For the text-containing cell, return its midpoint in [x, y] coordinate format. 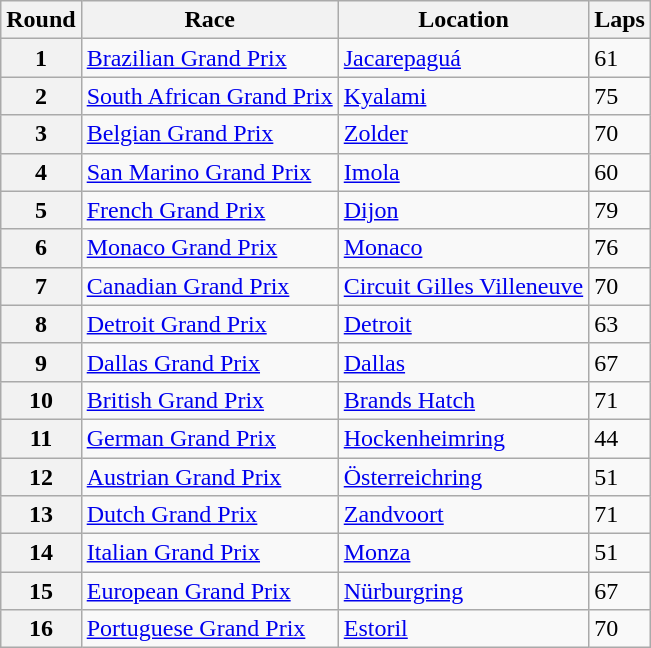
3 [41, 134]
German Grand Prix [210, 438]
Jacarepaguá [463, 58]
French Grand Prix [210, 210]
Estoril [463, 629]
Monza [463, 553]
Circuit Gilles Villeneuve [463, 286]
60 [620, 172]
Austrian Grand Prix [210, 477]
European Grand Prix [210, 591]
Round [41, 20]
Laps [620, 20]
Location [463, 20]
6 [41, 248]
Canadian Grand Prix [210, 286]
44 [620, 438]
Dijon [463, 210]
5 [41, 210]
San Marino Grand Prix [210, 172]
8 [41, 324]
14 [41, 553]
11 [41, 438]
Dallas Grand Prix [210, 362]
4 [41, 172]
Detroit Grand Prix [210, 324]
Portuguese Grand Prix [210, 629]
Kyalami [463, 96]
Imola [463, 172]
Detroit [463, 324]
79 [620, 210]
12 [41, 477]
Race [210, 20]
76 [620, 248]
Dallas [463, 362]
Zolder [463, 134]
Brazilian Grand Prix [210, 58]
Dutch Grand Prix [210, 515]
Monaco [463, 248]
63 [620, 324]
2 [41, 96]
Nürburgring [463, 591]
Belgian Grand Prix [210, 134]
British Grand Prix [210, 400]
1 [41, 58]
Zandvoort [463, 515]
15 [41, 591]
Österreichring [463, 477]
7 [41, 286]
75 [620, 96]
10 [41, 400]
South African Grand Prix [210, 96]
13 [41, 515]
Italian Grand Prix [210, 553]
Hockenheimring [463, 438]
16 [41, 629]
Monaco Grand Prix [210, 248]
61 [620, 58]
Brands Hatch [463, 400]
9 [41, 362]
